Identify which cell holds the provided text, then report its [X, Y] central coordinate. 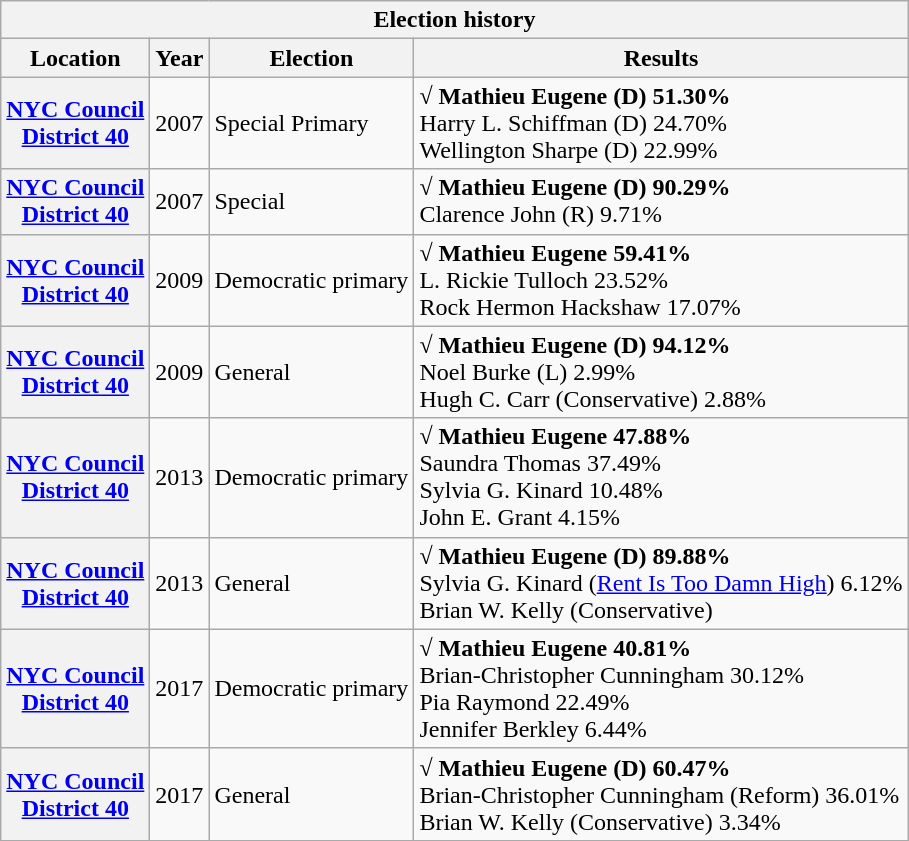
√ Mathieu Eugene (D) 51.30%Harry L. Schiffman (D) 24.70%Wellington Sharpe (D) 22.99% [661, 123]
√ Mathieu Eugene 59.41%L. Rickie Tulloch 23.52%Rock Hermon Hackshaw 17.07% [661, 280]
Special Primary [312, 123]
Election [312, 58]
Results [661, 58]
√ Mathieu Eugene (D) 60.47%Brian-Christopher Cunningham (Reform) 36.01%Brian W. Kelly (Conservative) 3.34% [661, 794]
Location [76, 58]
Year [180, 58]
√ Mathieu Eugene (D) 90.29%Clarence John (R) 9.71% [661, 202]
√ Mathieu Eugene 40.81%Brian-Christopher Cunningham 30.12%Pia Raymond 22.49%Jennifer Berkley 6.44% [661, 688]
√ Mathieu Eugene (D) 89.88%Sylvia G. Kinard (Rent Is Too Damn High) 6.12%Brian W. Kelly (Conservative) [661, 583]
Election history [454, 20]
Special [312, 202]
√ Mathieu Eugene (D) 94.12%Noel Burke (L) 2.99%Hugh C. Carr (Conservative) 2.88% [661, 372]
√ Mathieu Eugene 47.88%Saundra Thomas 37.49%Sylvia G. Kinard 10.48%John E. Grant 4.15% [661, 478]
